Capture the cell that displays the provided text and extract its (x, y) central coordinate. 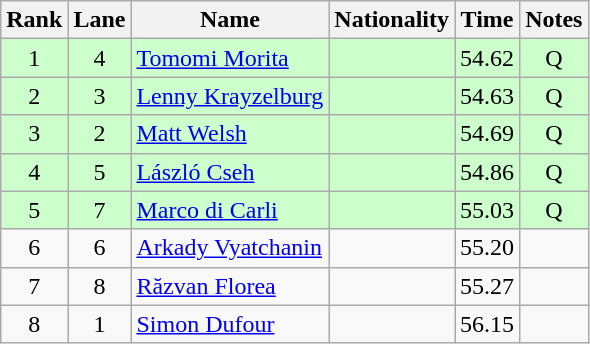
55.20 (488, 248)
László Cseh (230, 172)
Rank (34, 20)
Matt Welsh (230, 134)
Arkady Vyatchanin (230, 248)
54.62 (488, 58)
54.69 (488, 134)
Time (488, 20)
Tomomi Morita (230, 58)
54.86 (488, 172)
Lenny Krayzelburg (230, 96)
56.15 (488, 324)
Marco di Carli (230, 210)
55.27 (488, 286)
Nationality (392, 20)
Răzvan Florea (230, 286)
55.03 (488, 210)
54.63 (488, 96)
Simon Dufour (230, 324)
Lane (100, 20)
Name (230, 20)
Notes (554, 20)
